Provide the [x, y] coordinate of the cell's center where the given text is located.  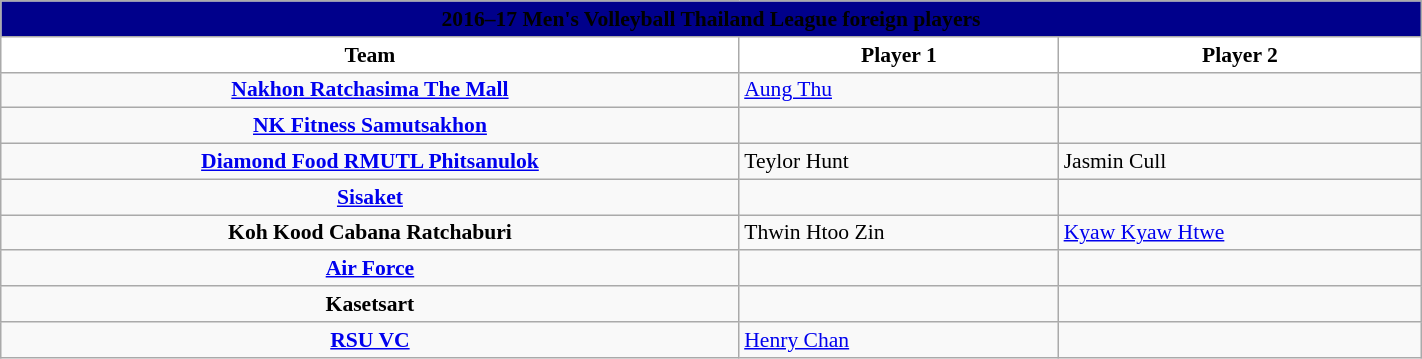
Kasetsart [370, 304]
Team [370, 55]
Nakhon Ratchasima The Mall [370, 90]
Player 1 [898, 55]
Henry Chan [898, 340]
Player 2 [1240, 55]
Kyaw Kyaw Htwe [1240, 233]
Diamond Food RMUTL Phitsanulok [370, 162]
2016–17 Men's Volleyball Thailand League foreign players [711, 19]
Air Force [370, 269]
NK Fitness Samutsakhon [370, 126]
Sisaket [370, 197]
Koh Kood Cabana Ratchaburi [370, 233]
Jasmin Cull [1240, 162]
Teylor Hunt [898, 162]
RSU VC [370, 340]
Aung Thu [898, 90]
Thwin Htoo Zin [898, 233]
